Return (x, y) of the center of cell containing provided text 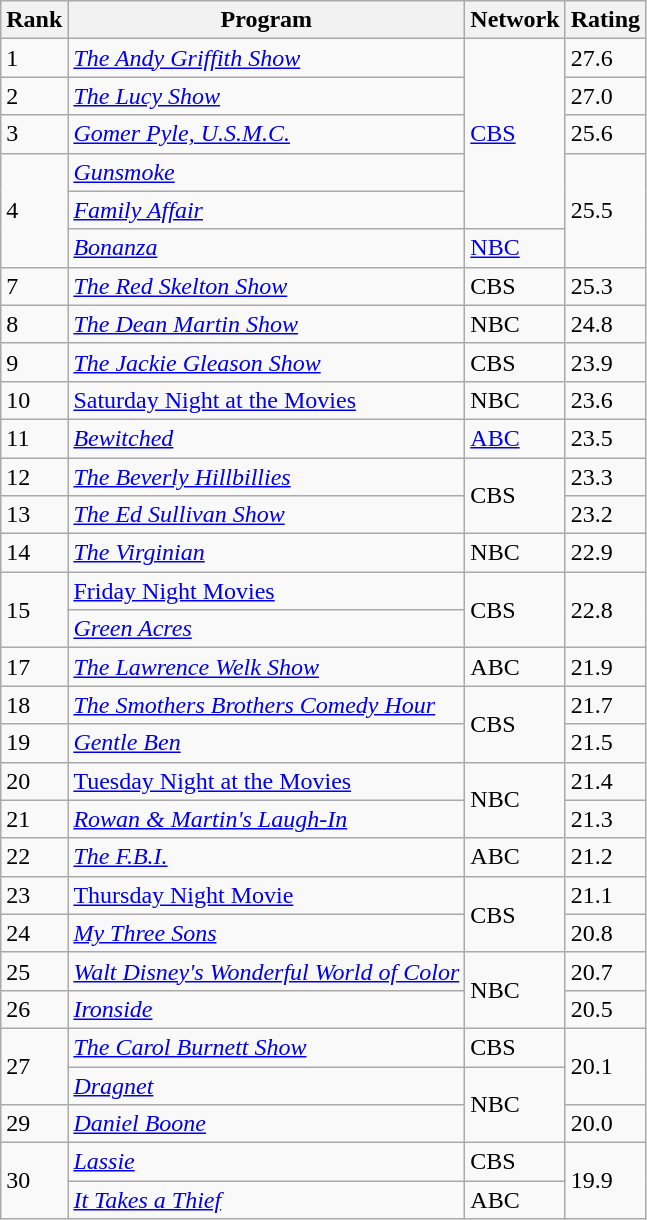
My Three Sons (266, 933)
20.5 (605, 1009)
30 (34, 1181)
The Dean Martin Show (266, 324)
Thursday Night Movie (266, 895)
Family Affair (266, 210)
The Lucy Show (266, 96)
23.6 (605, 400)
29 (34, 1124)
The Ed Sullivan Show (266, 515)
25 (34, 971)
10 (34, 400)
20.0 (605, 1124)
Friday Night Movies (266, 591)
22 (34, 857)
23 (34, 895)
21.3 (605, 819)
Daniel Boone (266, 1124)
25.6 (605, 134)
19 (34, 743)
The Lawrence Welk Show (266, 667)
21.5 (605, 743)
21 (34, 819)
25.5 (605, 210)
The Red Skelton Show (266, 286)
21.2 (605, 857)
7 (34, 286)
Saturday Night at the Movies (266, 400)
21.9 (605, 667)
25.3 (605, 286)
27.6 (605, 58)
Ironside (266, 1009)
20.7 (605, 971)
24.8 (605, 324)
22.9 (605, 553)
13 (34, 515)
23.9 (605, 362)
Network (515, 20)
Tuesday Night at the Movies (266, 781)
Green Acres (266, 629)
The Jackie Gleason Show (266, 362)
22.8 (605, 610)
23.3 (605, 477)
4 (34, 210)
24 (34, 933)
The Virginian (266, 553)
21.7 (605, 705)
Bonanza (266, 248)
18 (34, 705)
Rowan & Martin's Laugh-In (266, 819)
The Andy Griffith Show (266, 58)
Dragnet (266, 1085)
9 (34, 362)
Rank (34, 20)
12 (34, 477)
Gentle Ben (266, 743)
The Beverly Hillbillies (266, 477)
14 (34, 553)
20.1 (605, 1066)
23.2 (605, 515)
27.0 (605, 96)
1 (34, 58)
The Carol Burnett Show (266, 1047)
27 (34, 1066)
Lassie (266, 1162)
It Takes a Thief (266, 1200)
Gomer Pyle, U.S.M.C. (266, 134)
3 (34, 134)
11 (34, 438)
Bewitched (266, 438)
20 (34, 781)
17 (34, 667)
26 (34, 1009)
8 (34, 324)
Gunsmoke (266, 172)
21.4 (605, 781)
Program (266, 20)
The Smothers Brothers Comedy Hour (266, 705)
2 (34, 96)
23.5 (605, 438)
15 (34, 610)
Rating (605, 20)
The F.B.I. (266, 857)
19.9 (605, 1181)
20.8 (605, 933)
21.1 (605, 895)
Walt Disney's Wonderful World of Color (266, 971)
